Detect which cell encompasses the target text, then output its (X, Y) center coordinate. 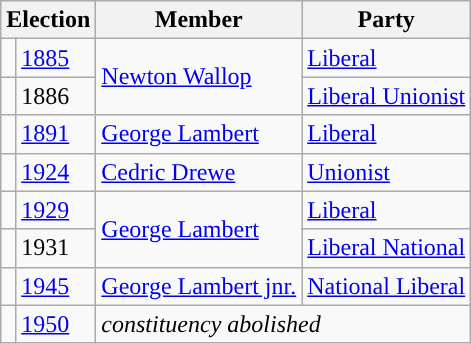
Party (386, 20)
1885 (56, 58)
1929 (56, 210)
Newton Wallop (199, 77)
1886 (56, 96)
constituency abolished (284, 324)
Liberal Unionist (386, 96)
1924 (56, 172)
1931 (56, 248)
George Lambert jnr. (199, 286)
Member (199, 20)
1950 (56, 324)
National Liberal (386, 286)
1945 (56, 286)
Cedric Drewe (199, 172)
Liberal National (386, 248)
Election (48, 20)
1891 (56, 134)
Unionist (386, 172)
